Determine the (X, Y) coordinate at the center of the cell enclosing the given text.  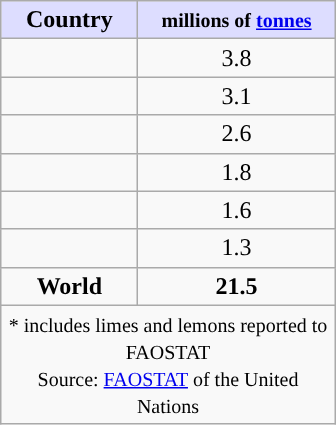
millions of tonnes (236, 20)
21.5 (236, 286)
Country (70, 20)
1.6 (236, 210)
* includes limes and lemons reported to FAOSTATSource: FAOSTAT of the United Nations (168, 364)
World (70, 286)
2.6 (236, 134)
1.3 (236, 248)
1.8 (236, 172)
3.1 (236, 96)
3.8 (236, 58)
